Detect which cell encompasses the target text, then output its (X, Y) center coordinate. 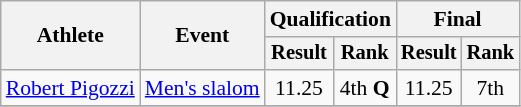
7th (491, 88)
4th Q (364, 88)
Robert Pigozzi (70, 88)
Qualification (330, 19)
Athlete (70, 36)
Event (202, 36)
Final (458, 19)
Men's slalom (202, 88)
